From the cell containing the given text, extract its center point as (X, Y) coordinate. 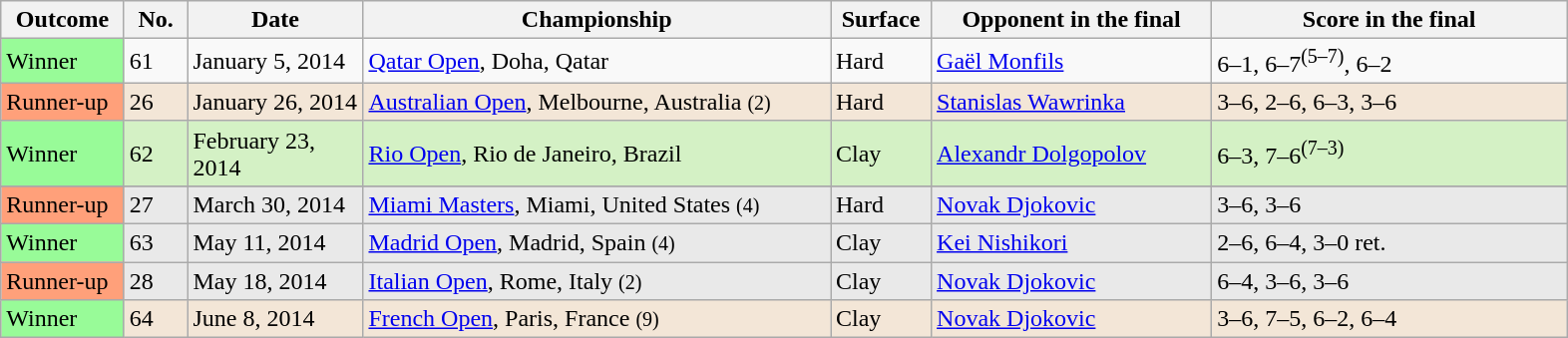
61 (156, 62)
63 (156, 243)
February 23, 2014 (275, 154)
27 (156, 204)
6–1, 6–7(5–7), 6–2 (1389, 62)
Opponent in the final (1071, 20)
2–6, 6–4, 3–0 ret. (1389, 243)
Qatar Open, Doha, Qatar (596, 62)
Kei Nishikori (1071, 243)
3–6, 7–5, 6–2, 6–4 (1389, 319)
Surface (880, 20)
Stanislas Wawrinka (1071, 102)
No. (156, 20)
May 18, 2014 (275, 281)
January 26, 2014 (275, 102)
January 5, 2014 (275, 62)
French Open, Paris, France (9) (596, 319)
Championship (596, 20)
June 8, 2014 (275, 319)
Score in the final (1389, 20)
Italian Open, Rome, Italy (2) (596, 281)
3–6, 2–6, 6–3, 3–6 (1389, 102)
26 (156, 102)
62 (156, 154)
Miami Masters, Miami, United States (4) (596, 204)
6–3, 7–6(7–3) (1389, 154)
Gaël Monfils (1071, 62)
Alexandr Dolgopolov (1071, 154)
Outcome (63, 20)
March 30, 2014 (275, 204)
64 (156, 319)
Rio Open, Rio de Janeiro, Brazil (596, 154)
May 11, 2014 (275, 243)
Date (275, 20)
28 (156, 281)
6–4, 3–6, 3–6 (1389, 281)
Australian Open, Melbourne, Australia (2) (596, 102)
Madrid Open, Madrid, Spain (4) (596, 243)
3–6, 3–6 (1389, 204)
